Extract the [x, y] coordinate from the center of the cell holding the provided text.  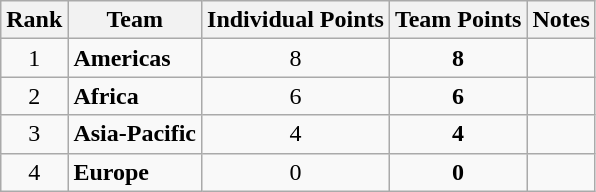
Notes [561, 20]
Americas [135, 58]
Team [135, 20]
2 [34, 96]
Team Points [458, 20]
Africa [135, 96]
Asia-Pacific [135, 134]
3 [34, 134]
Rank [34, 20]
Individual Points [296, 20]
Europe [135, 172]
1 [34, 58]
